Return the [x, y] coordinate for the center point of the cell that contains the specified text.  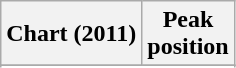
Peakposition [188, 34]
Chart (2011) [72, 34]
